Determine the [X, Y] coordinate at the center of the cell enclosing the given text.  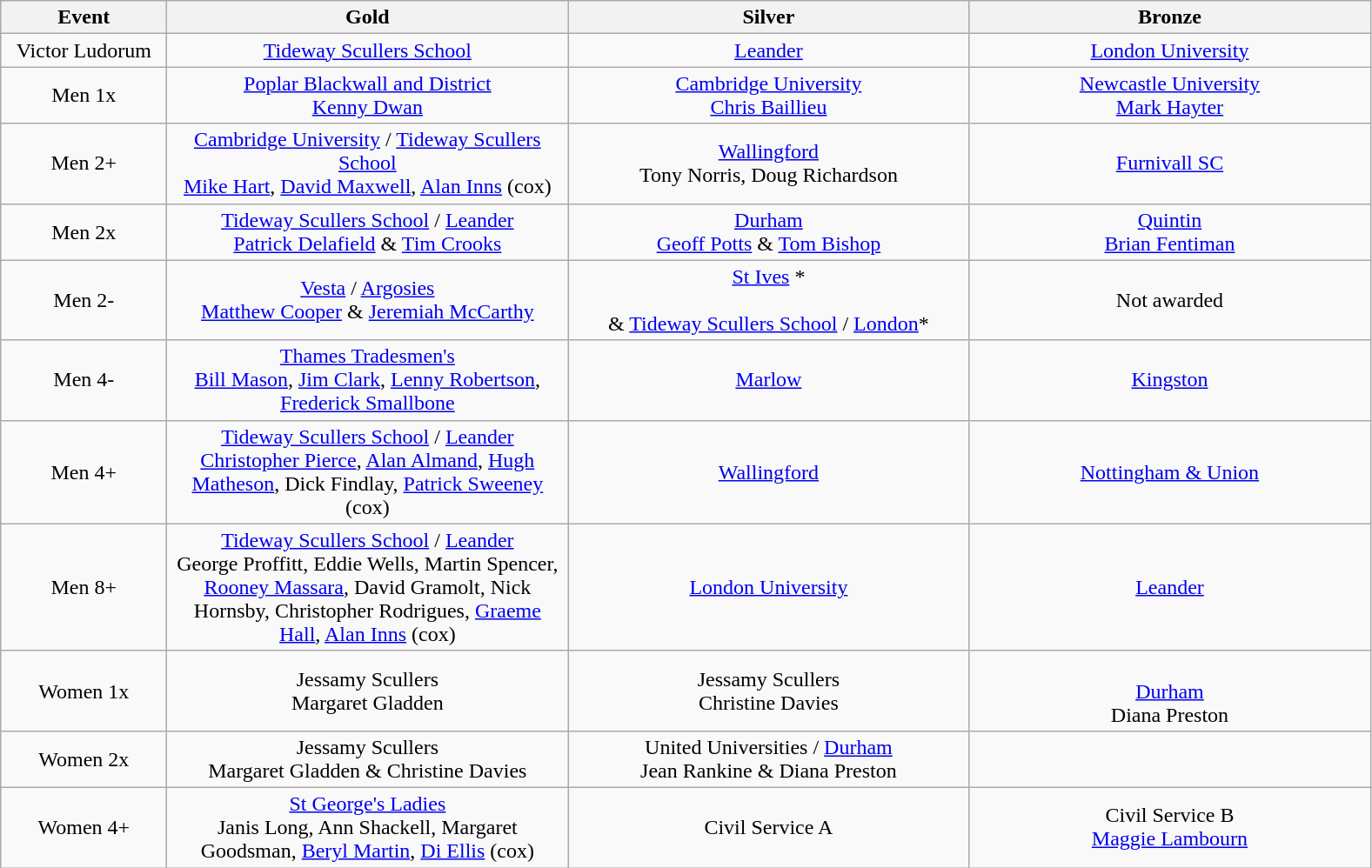
Wallingford Tony Norris, Doug Richardson [769, 164]
Marlow [769, 380]
DurhamGeoff Potts & Tom Bishop [769, 231]
Thames Tradesmen'sBill Mason, Jim Clark, Lenny Robertson, Frederick Smallbone [367, 380]
Poplar Blackwall and DistrictKenny Dwan [367, 96]
Kingston [1169, 380]
Men 4+ [84, 471]
Men 2+ [84, 164]
Jessamy ScullersMargaret Gladden & Christine Davies [367, 758]
Furnivall SC [1169, 164]
Men 1x [84, 96]
Victor Ludorum [84, 50]
Newcastle UniversityMark Hayter [1169, 96]
Event [84, 17]
Nottingham & Union [1169, 471]
QuintinBrian Fentiman [1169, 231]
Jessamy ScullersMargaret Gladden [367, 691]
Cambridge University / Tideway Scullers SchoolMike Hart, David Maxwell, Alan Inns (cox) [367, 164]
DurhamDiana Preston [1169, 691]
Men 2- [84, 300]
St George's Ladies Janis Long, Ann Shackell, Margaret Goodsman, Beryl Martin, Di Ellis (cox) [367, 827]
Men 8+ [84, 587]
Not awarded [1169, 300]
Wallingford [769, 471]
Cambridge UniversityChris Baillieu [769, 96]
Tideway Scullers School / LeanderChristopher Pierce, Alan Almand, Hugh Matheson, Dick Findlay, Patrick Sweeney (cox) [367, 471]
Jessamy Scullers Christine Davies [769, 691]
Civil Service A [769, 827]
Vesta / ArgosiesMatthew Cooper & Jeremiah McCarthy [367, 300]
Tideway Scullers School / LeanderPatrick Delafield & Tim Crooks [367, 231]
Women 1x [84, 691]
United Universities / DurhamJean Rankine & Diana Preston [769, 758]
Bronze [1169, 17]
Tideway Scullers School [367, 50]
Gold [367, 17]
Women 4+ [84, 827]
Men 4- [84, 380]
Silver [769, 17]
Civil Service BMaggie Lambourn [1169, 827]
Women 2x [84, 758]
St Ives * & Tideway Scullers School / London* [769, 300]
Men 2x [84, 231]
